From the cell containing the given text, extract its center point as [X, Y] coordinate. 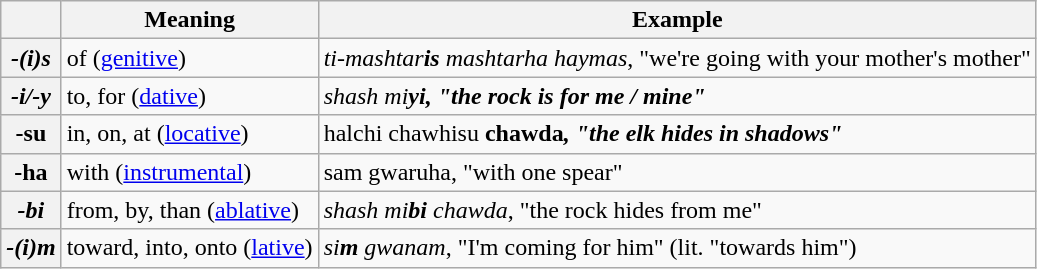
from, by, than (ablative) [190, 210]
to, for (dative) [190, 96]
toward, into, onto (lative) [190, 248]
shash miyi, "the rock is for me / mine" [677, 96]
halchi chawhisu chawda, "the elk hides in shadows" [677, 134]
shash mibi chawda, "the rock hides from me" [677, 210]
Meaning [190, 20]
-i/-y [31, 96]
sam gwaruha, "with one spear" [677, 172]
-su [31, 134]
-(i)s [31, 58]
-(i)m [31, 248]
sim gwanam, "I'm coming for him" (lit. "towards him") [677, 248]
of (genitive) [190, 58]
-ha [31, 172]
ti-mashtaris mashtarha haymas, "we're going with your mother's mother" [677, 58]
with (instrumental) [190, 172]
in, on, at (locative) [190, 134]
Example [677, 20]
-bi [31, 210]
